Search for the cell housing the specified text and yield its (x, y) center coordinate. 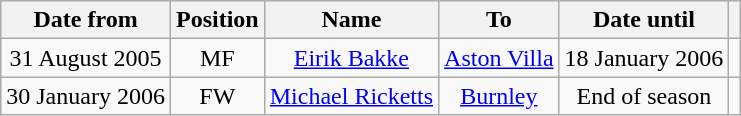
MF (217, 58)
31 August 2005 (86, 58)
30 January 2006 (86, 96)
To (500, 20)
Date from (86, 20)
18 January 2006 (644, 58)
FW (217, 96)
Position (217, 20)
Name (351, 20)
Michael Ricketts (351, 96)
End of season (644, 96)
Aston Villa (500, 58)
Burnley (500, 96)
Eirik Bakke (351, 58)
Date until (644, 20)
